Capture the cell that displays the provided text and extract its [X, Y] central coordinate. 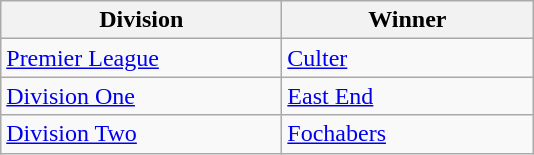
Premier League [142, 58]
Division Two [142, 134]
Division [142, 20]
Winner [408, 20]
Culter [408, 58]
Fochabers [408, 134]
East End [408, 96]
Division One [142, 96]
